Capture the cell that displays the provided text and extract its [x, y] central coordinate. 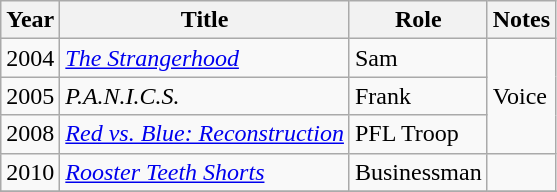
Year [30, 20]
Title [205, 20]
Role [418, 20]
The Strangerhood [205, 58]
Rooster Teeth Shorts [205, 172]
2008 [30, 134]
2004 [30, 58]
Notes [521, 20]
Frank [418, 96]
Sam [418, 58]
PFL Troop [418, 134]
Businessman [418, 172]
P.A.N.I.C.S. [205, 96]
2005 [30, 96]
Voice [521, 96]
2010 [30, 172]
Red vs. Blue: Reconstruction [205, 134]
